Detect which cell encompasses the target text, then output its (X, Y) center coordinate. 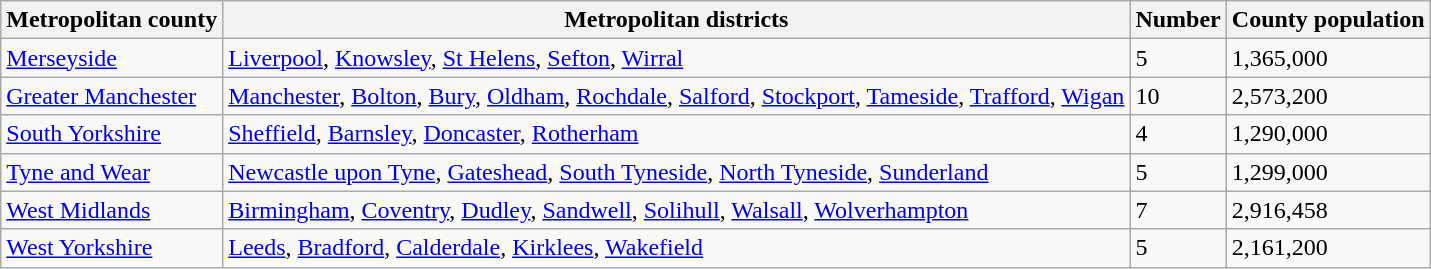
Tyne and Wear (112, 172)
South Yorkshire (112, 134)
1,365,000 (1328, 58)
Birmingham, Coventry, Dudley, Sandwell, Solihull, Walsall, Wolverhampton (676, 210)
Metropolitan county (112, 20)
County population (1328, 20)
West Yorkshire (112, 248)
Liverpool, Knowsley, St Helens, Sefton, Wirral (676, 58)
West Midlands (112, 210)
Metropolitan districts (676, 20)
Greater Manchester (112, 96)
1,299,000 (1328, 172)
Manchester, Bolton, Bury, Oldham, Rochdale, Salford, Stockport, Tameside, Trafford, Wigan (676, 96)
7 (1178, 210)
2,916,458 (1328, 210)
1,290,000 (1328, 134)
4 (1178, 134)
2,161,200 (1328, 248)
10 (1178, 96)
Merseyside (112, 58)
Sheffield, Barnsley, Doncaster, Rotherham (676, 134)
2,573,200 (1328, 96)
Number (1178, 20)
Newcastle upon Tyne, Gateshead, South Tyneside, North Tyneside, Sunderland (676, 172)
Leeds, Bradford, Calderdale, Kirklees, Wakefield (676, 248)
